Locate the cell with the specified text and output its [X, Y] center coordinate. 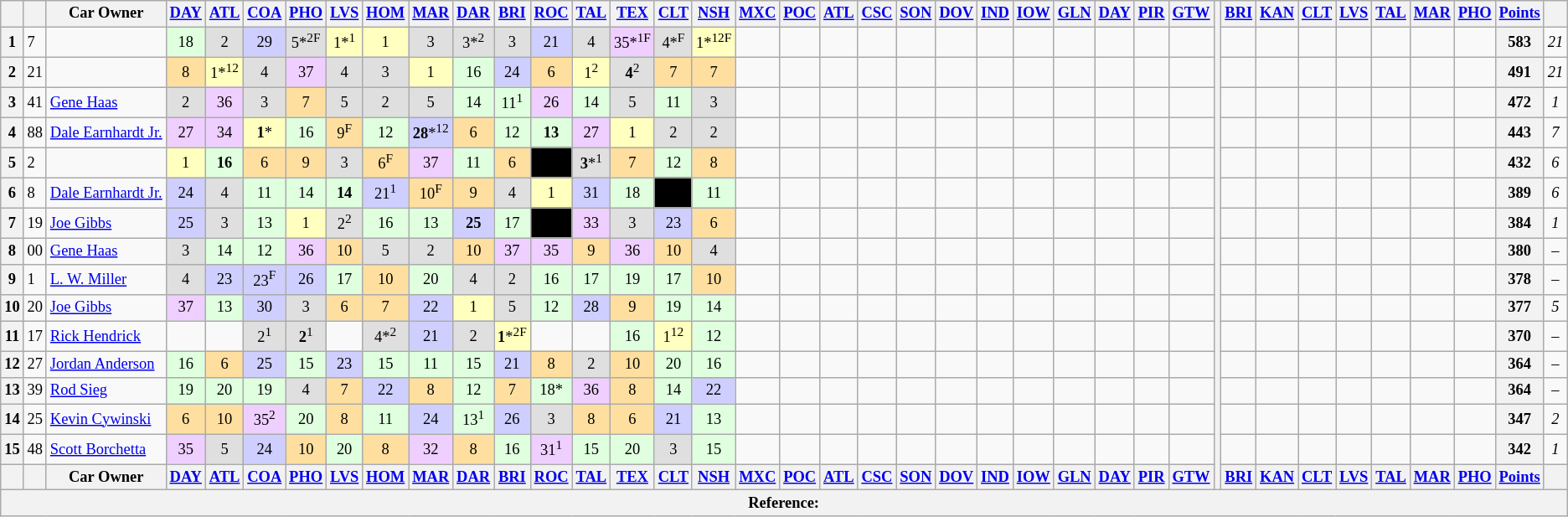
4*F [673, 42]
30 [265, 308]
384 [1519, 223]
491 [1519, 72]
377 [1519, 308]
311 [551, 449]
88 [35, 132]
35*1F [633, 42]
L. W. Miller [106, 280]
34 [224, 132]
3*2 [474, 42]
Rod Sieg [106, 390]
Scott Borchetta [106, 449]
Reference: [784, 503]
342 [1519, 449]
10F [431, 193]
4*2 [385, 336]
1*1 [345, 42]
111 [513, 102]
131 [474, 419]
378 [1519, 280]
370 [1519, 336]
Kevin Cywinski [106, 419]
9F [345, 132]
29 [265, 42]
472 [1519, 102]
347 [1519, 419]
6F [385, 163]
211 [385, 193]
1* [265, 132]
31 [591, 193]
1*12F [714, 42]
28 [591, 308]
3*1 [591, 163]
41 [35, 102]
00 [35, 251]
112 [673, 336]
389 [1519, 193]
42 [633, 72]
23F [265, 280]
380 [1519, 251]
Rick Hendrick [106, 336]
Jordan Anderson [106, 364]
33 [591, 223]
39 [35, 390]
443 [1519, 132]
28*12 [431, 132]
1*12 [224, 72]
5*2F [307, 42]
1*2F [513, 336]
32 [431, 449]
583 [1519, 42]
432 [1519, 163]
352 [265, 419]
48 [35, 449]
18* [551, 390]
